Detect which cell encompasses the target text, then output its [x, y] center coordinate. 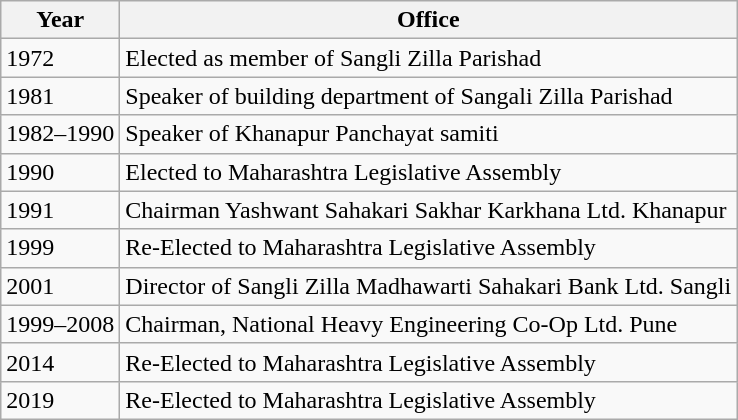
2014 [60, 362]
Elected as member of Sangli Zilla Parishad [428, 58]
1999–2008 [60, 324]
Speaker of building department of Sangali Zilla Parishad [428, 96]
Year [60, 20]
1981 [60, 96]
1991 [60, 210]
Director of Sangli Zilla Madhawarti Sahakari Bank Ltd. Sangli [428, 286]
1982–1990 [60, 134]
Chairman, National Heavy Engineering Co-Op Ltd. Pune [428, 324]
1990 [60, 172]
2019 [60, 400]
Speaker of Khanapur Panchayat samiti [428, 134]
Chairman Yashwant Sahakari Sakhar Karkhana Ltd. Khanapur [428, 210]
Elected to Maharashtra Legislative Assembly [428, 172]
Office [428, 20]
2001 [60, 286]
1972 [60, 58]
1999 [60, 248]
